For the text-containing cell, return its midpoint in [X, Y] coordinate format. 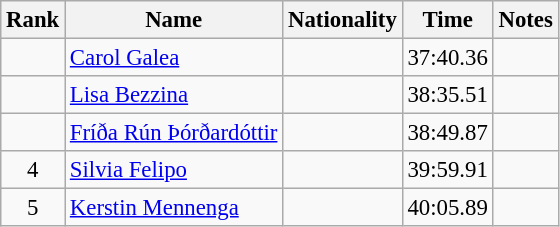
37:40.36 [448, 58]
Carol Galea [174, 58]
Name [174, 20]
38:35.51 [448, 95]
Notes [526, 20]
Silvia Felipo [174, 170]
Time [448, 20]
Lisa Bezzina [174, 95]
38:49.87 [448, 133]
Fríða Rún Þórðardóttir [174, 133]
Rank [33, 20]
Kerstin Mennenga [174, 208]
Nationality [342, 20]
40:05.89 [448, 208]
5 [33, 208]
39:59.91 [448, 170]
4 [33, 170]
